Determine the [x, y] coordinate at the center of the cell enclosing the given text.  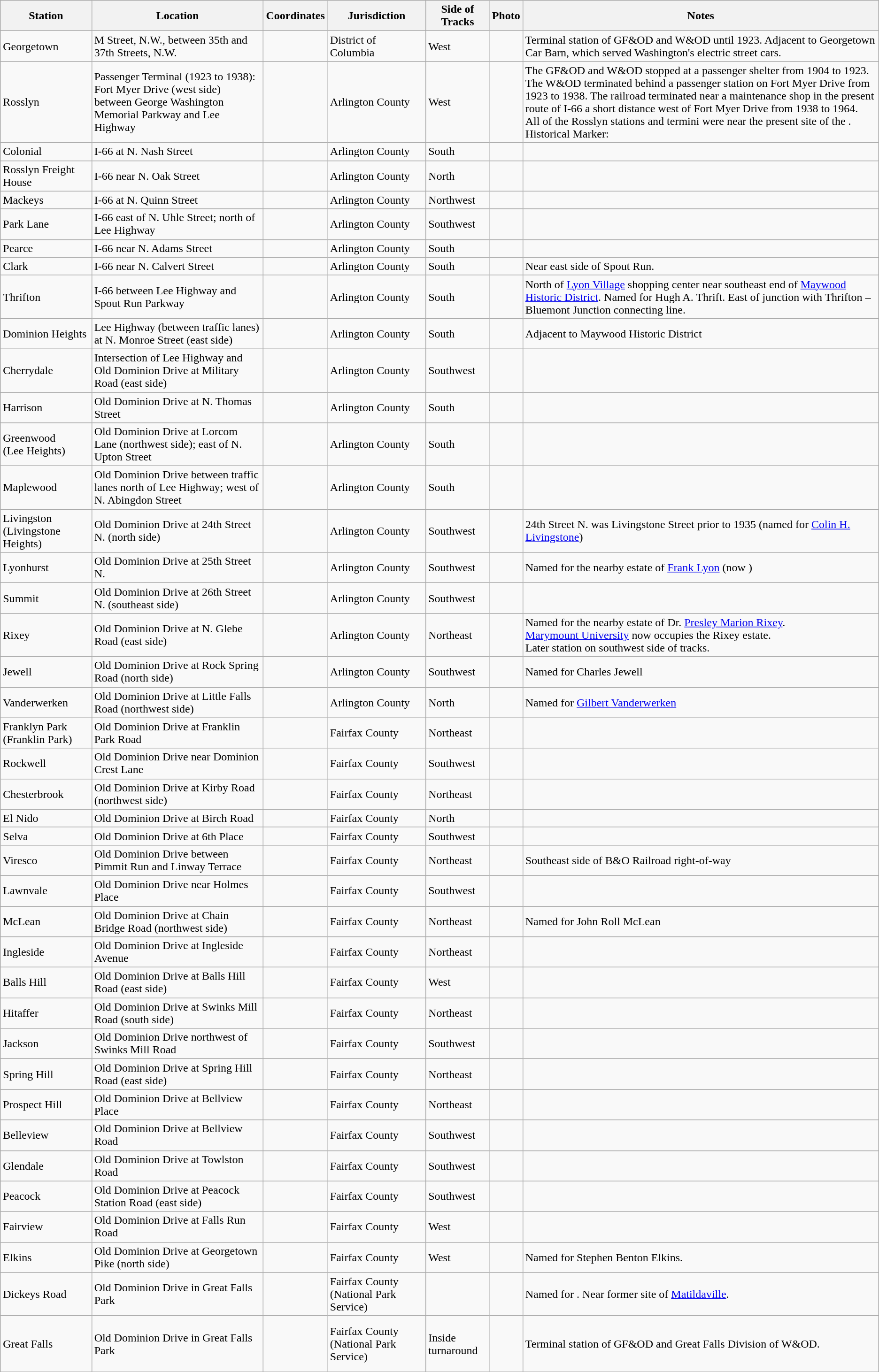
Old Dominion Drive at Swinks Mill Road (south side) [177, 1013]
Old Dominion Drive at 6th Place [177, 836]
Old Dominion Drive at Balls Hill Road (east side) [177, 983]
Franklyn Park (Franklin Park) [46, 733]
Jewell [46, 672]
Rosslyn [46, 102]
I-66 east of N. Uhle Street; north of Lee Highway [177, 224]
McLean [46, 921]
Balls Hill [46, 983]
Near east side of Spout Run. [701, 266]
Terminal station of GF&OD and Great Falls Division of W&OD. [701, 1343]
Old Dominion Drive near Holmes Place [177, 891]
M Street, N.W., between 35th and 37th Streets, N.W. [177, 46]
Old Dominion Drive at Falls Run Road [177, 1227]
Rixey [46, 635]
Location [177, 16]
Old Dominion Drive at 25th Street N. [177, 568]
24th Street N. was Livingstone Street prior to 1935 (named for Colin H. Livingstone) [701, 531]
Old Dominion Drive near Dominion Crest Lane [177, 763]
Rockwell [46, 763]
Named for the nearby estate of Dr. Presley Marion Rixey.Marymount University now occupies the Rixey estate.Later station on southwest side of tracks. [701, 635]
Southeast side of B&O Railroad right-of-way [701, 860]
Inside turnaround [457, 1343]
Terminal station of GF&OD and W&OD until 1923. Adjacent to Georgetown Car Barn, which served Washington's electric street cars. [701, 46]
Old Dominion Drive at N. Thomas Street [177, 407]
Selva [46, 836]
Greenwood(Lee Heights) [46, 445]
Old Dominion Drive at Kirby Road (northwest side) [177, 794]
Jackson [46, 1044]
Pearce [46, 248]
Old Dominion Drive between Pimmit Run and Linway Terrace [177, 860]
I-66 between Lee Highway and Spout Run Parkway [177, 297]
Old Dominion Drive northwest of Swinks Mill Road [177, 1044]
Old Dominion Drive at Lorcom Lane (northwest side); east of N. Upton Street [177, 445]
Old Dominion Drive at Peacock Station Road (east side) [177, 1196]
Named for the nearby estate of Frank Lyon (now ) [701, 568]
Spring Hill [46, 1074]
Rosslyn Freight House [46, 176]
Old Dominion Drive at Little Falls Road (northwest side) [177, 702]
Adjacent to Maywood Historic District [701, 333]
Harrison [46, 407]
Photo [506, 16]
Fairview [46, 1227]
Vanderwerken [46, 702]
Glendale [46, 1166]
Old Dominion Drive at 24th Street N. (north side) [177, 531]
Clark [46, 266]
Belleview [46, 1135]
Named for . Near former site of Matildaville. [701, 1294]
Old Dominion Drive at Rock Spring Road (north side) [177, 672]
Old Dominion Drive at Spring Hill Road (east side) [177, 1074]
I-66 at N. Quinn Street [177, 200]
Mackeys [46, 200]
Side of Tracks [457, 16]
Station [46, 16]
Maplewood [46, 488]
Intersection of Lee Highway and Old Dominion Drive at Military Road (east side) [177, 370]
El Nido [46, 818]
Thrifton [46, 297]
Old Dominion Drive at Bellview Place [177, 1105]
Passenger Terminal (1923 to 1938):Fort Myer Drive (west side) between George Washington Memorial Parkway and Lee Highway [177, 102]
Viresco [46, 860]
I-66 at N. Nash Street [177, 152]
Northwest [457, 200]
Coordinates [295, 16]
Peacock [46, 1196]
Named for Stephen Benton Elkins. [701, 1257]
Old Dominion Drive at 26th Street N. (southeast side) [177, 598]
Named for Charles Jewell [701, 672]
Summit [46, 598]
Lawnvale [46, 891]
Old Dominion Drive at Franklin Park Road [177, 733]
I-66 near N. Oak Street [177, 176]
Old Dominion Drive at Bellview Road [177, 1135]
Georgetown [46, 46]
I-66 near N. Adams Street [177, 248]
Park Lane [46, 224]
Prospect Hill [46, 1105]
Lee Highway (between traffic lanes) at N. Monroe Street (east side) [177, 333]
Named for John Roll McLean [701, 921]
Cherrydale [46, 370]
Great Falls [46, 1343]
Elkins [46, 1257]
Livingston(Livingstone Heights) [46, 531]
Old Dominion Drive at Chain Bridge Road (northwest side) [177, 921]
Dickeys Road [46, 1294]
Ingleside [46, 952]
Old Dominion Drive at Birch Road [177, 818]
Old Dominion Drive between traffic lanes north of Lee Highway; west of N. Abingdon Street [177, 488]
Old Dominion Drive at Towlston Road [177, 1166]
Chesterbrook [46, 794]
Hitaffer [46, 1013]
Colonial [46, 152]
Dominion Heights [46, 333]
Old Dominion Drive at Georgetown Pike (north side) [177, 1257]
Jurisdiction [377, 16]
Named for Gilbert Vanderwerken [701, 702]
Lyonhurst [46, 568]
District of Columbia [377, 46]
Old Dominion Drive at Ingleside Avenue [177, 952]
Notes [701, 16]
Old Dominion Drive at N. Glebe Road (east side) [177, 635]
I-66 near N. Calvert Street [177, 266]
